Detect which cell encompasses the target text, then output its (X, Y) center coordinate. 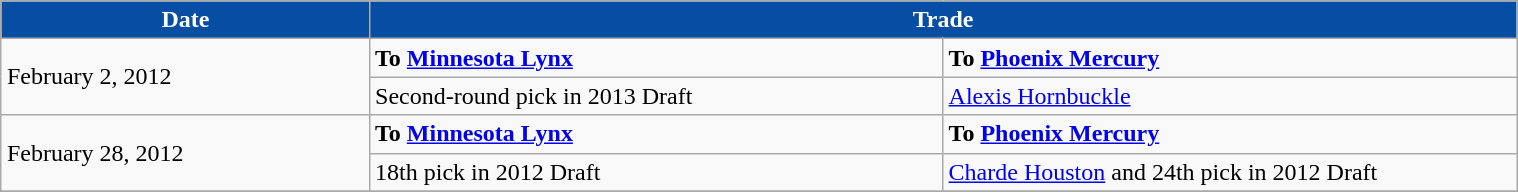
Second-round pick in 2013 Draft (657, 96)
February 2, 2012 (185, 77)
18th pick in 2012 Draft (657, 172)
Charde Houston and 24th pick in 2012 Draft (1230, 172)
Alexis Hornbuckle (1230, 96)
February 28, 2012 (185, 153)
Trade (944, 20)
Date (185, 20)
